Return (X, Y) of the center of cell containing provided text 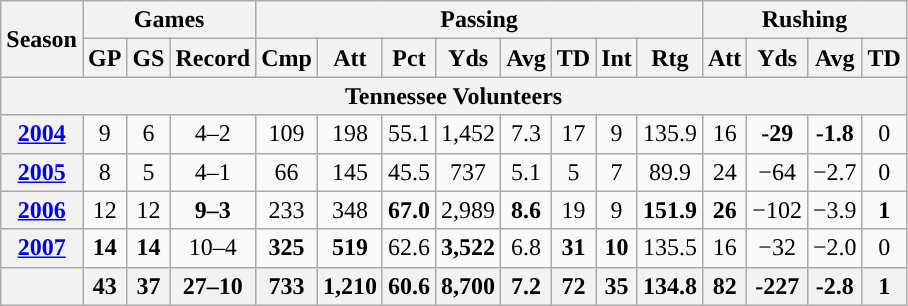
348 (350, 210)
145 (350, 172)
-1.8 (834, 134)
89.9 (670, 172)
2004 (42, 134)
Cmp (287, 58)
9–3 (213, 210)
2005 (42, 172)
10–4 (213, 248)
Int (617, 58)
2,989 (468, 210)
733 (287, 286)
-2.8 (834, 286)
6 (148, 134)
37 (148, 286)
GS (148, 58)
-29 (778, 134)
135.9 (670, 134)
519 (350, 248)
−102 (778, 210)
1,452 (468, 134)
134.8 (670, 286)
6.8 (526, 248)
7 (617, 172)
4–1 (213, 172)
3,522 (468, 248)
2006 (42, 210)
7.3 (526, 134)
24 (724, 172)
10 (617, 248)
−2.7 (834, 172)
19 (573, 210)
Record (213, 58)
27–10 (213, 286)
62.6 (408, 248)
8,700 (468, 286)
GP (104, 58)
17 (573, 134)
55.1 (408, 134)
-227 (778, 286)
135.5 (670, 248)
233 (287, 210)
4–2 (213, 134)
60.6 (408, 286)
151.9 (670, 210)
−2.0 (834, 248)
−64 (778, 172)
2007 (42, 248)
Passing (480, 20)
−3.9 (834, 210)
67.0 (408, 210)
−32 (778, 248)
Games (168, 20)
31 (573, 248)
26 (724, 210)
8.6 (526, 210)
5.1 (526, 172)
737 (468, 172)
72 (573, 286)
Tennessee Volunteers (454, 96)
109 (287, 134)
Pct (408, 58)
35 (617, 286)
198 (350, 134)
43 (104, 286)
Season (42, 39)
1,210 (350, 286)
325 (287, 248)
66 (287, 172)
Rushing (804, 20)
45.5 (408, 172)
7.2 (526, 286)
8 (104, 172)
82 (724, 286)
Rtg (670, 58)
